Determine the [X, Y] coordinate at the center of the cell enclosing the given text.  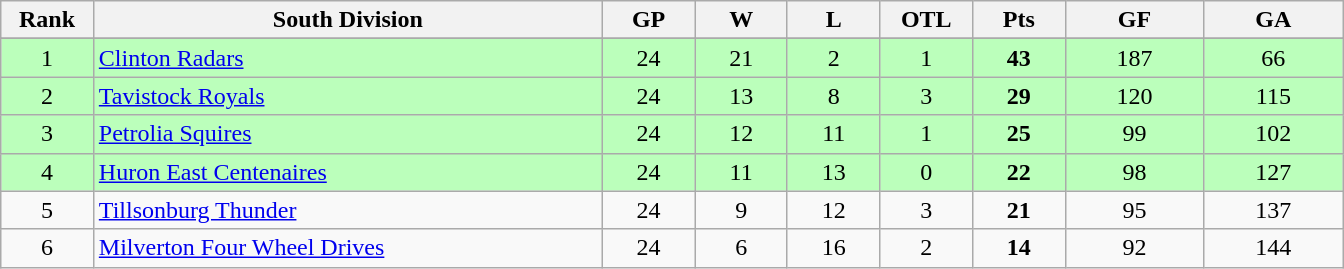
25 [1020, 134]
137 [1274, 210]
127 [1274, 172]
Milverton Four Wheel Drives [348, 248]
Tavistock Royals [348, 96]
8 [834, 96]
W [742, 20]
120 [1134, 96]
98 [1134, 172]
GF [1134, 20]
Tillsonburg Thunder [348, 210]
GP [648, 20]
144 [1274, 248]
9 [742, 210]
14 [1020, 248]
99 [1134, 134]
Huron East Centenaires [348, 172]
Pts [1020, 20]
43 [1020, 58]
Petrolia Squires [348, 134]
16 [834, 248]
Clinton Radars [348, 58]
22 [1020, 172]
0 [926, 172]
29 [1020, 96]
102 [1274, 134]
OTL [926, 20]
L [834, 20]
92 [1134, 248]
115 [1274, 96]
4 [48, 172]
187 [1134, 58]
Rank [48, 20]
GA [1274, 20]
5 [48, 210]
95 [1134, 210]
66 [1274, 58]
South Division [348, 20]
